Return the [x, y] coordinate for the center point of the cell that contains the specified text.  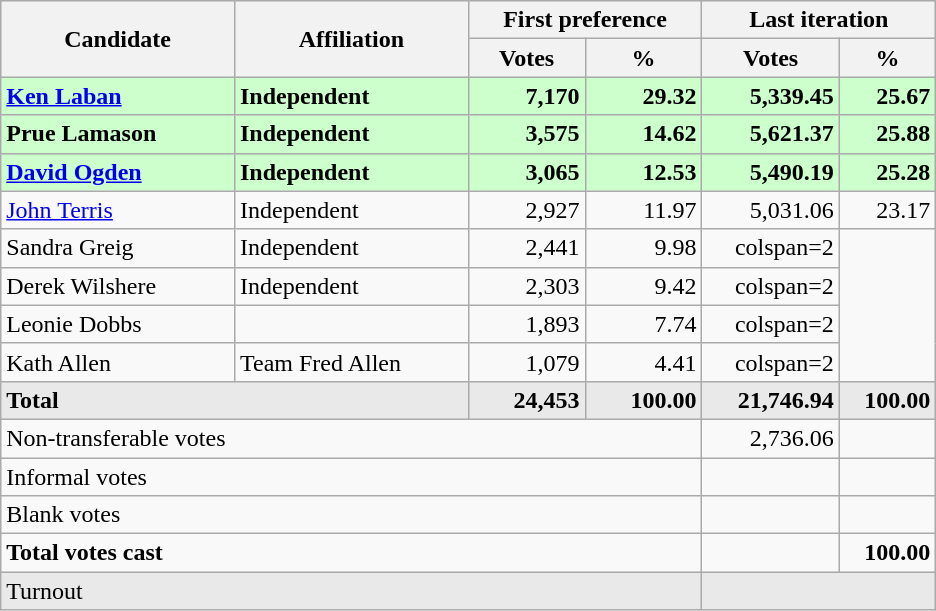
Informal votes [352, 477]
5,339.45 [770, 96]
David Ogden [118, 172]
12.53 [644, 172]
25.67 [887, 96]
25.88 [887, 134]
5,490.19 [770, 172]
2,441 [526, 248]
14.62 [644, 134]
5,031.06 [770, 210]
9.98 [644, 248]
Sandra Greig [118, 248]
Total [234, 400]
24,453 [526, 400]
Kath Allen [118, 362]
11.97 [644, 210]
21,746.94 [770, 400]
Last iteration [819, 20]
4.41 [644, 362]
3,065 [526, 172]
25.28 [887, 172]
Candidate [118, 39]
1,079 [526, 362]
7.74 [644, 324]
Prue Lamason [118, 134]
John Terris [118, 210]
Leonie Dobbs [118, 324]
2,736.06 [770, 438]
9.42 [644, 286]
7,170 [526, 96]
Non-transferable votes [352, 438]
First preference [585, 20]
2,927 [526, 210]
23.17 [887, 210]
3,575 [526, 134]
1,893 [526, 324]
Turnout [352, 591]
Total votes cast [352, 553]
Ken Laban [118, 96]
5,621.37 [770, 134]
2,303 [526, 286]
Blank votes [352, 515]
29.32 [644, 96]
Derek Wilshere [118, 286]
Team Fred Allen [351, 362]
Affiliation [351, 39]
